Detect which cell encompasses the target text, then output its (x, y) center coordinate. 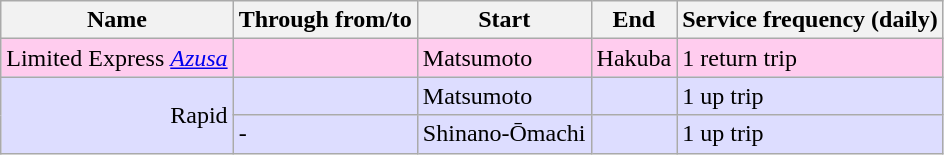
End (634, 20)
1 return trip (810, 58)
Limited Express Azusa (117, 58)
- (325, 134)
Shinano-Ōmachi (504, 134)
Service frequency (daily) (810, 20)
Hakuba (634, 58)
Rapid (117, 115)
Name (117, 20)
Start (504, 20)
Through from/to (325, 20)
